Provide the [X, Y] coordinate of the cell's center where the given text is located.  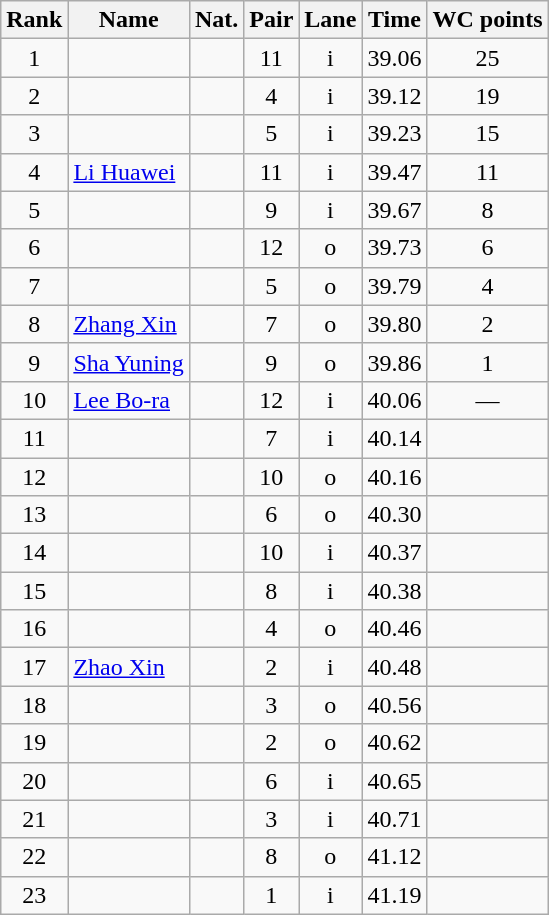
41.12 [394, 857]
WC points [488, 20]
Rank [34, 20]
40.38 [394, 591]
17 [34, 667]
Zhang Xin [129, 324]
39.73 [394, 248]
40.65 [394, 781]
Time [394, 20]
40.06 [394, 400]
13 [34, 515]
39.80 [394, 324]
40.37 [394, 553]
39.47 [394, 172]
23 [34, 895]
40.46 [394, 629]
40.71 [394, 819]
39.67 [394, 210]
16 [34, 629]
21 [34, 819]
Sha Yuning [129, 362]
40.14 [394, 438]
39.86 [394, 362]
18 [34, 705]
40.62 [394, 743]
— [488, 400]
39.23 [394, 134]
39.79 [394, 286]
39.06 [394, 58]
40.48 [394, 667]
20 [34, 781]
40.56 [394, 705]
41.19 [394, 895]
Pair [272, 20]
Lane [330, 20]
40.30 [394, 515]
Li Huawei [129, 172]
Nat. [216, 20]
25 [488, 58]
14 [34, 553]
39.12 [394, 96]
22 [34, 857]
Zhao Xin [129, 667]
Lee Bo-ra [129, 400]
Name [129, 20]
40.16 [394, 477]
